Scan for the cell matching the given text and deliver its (X, Y) coordinate at center. 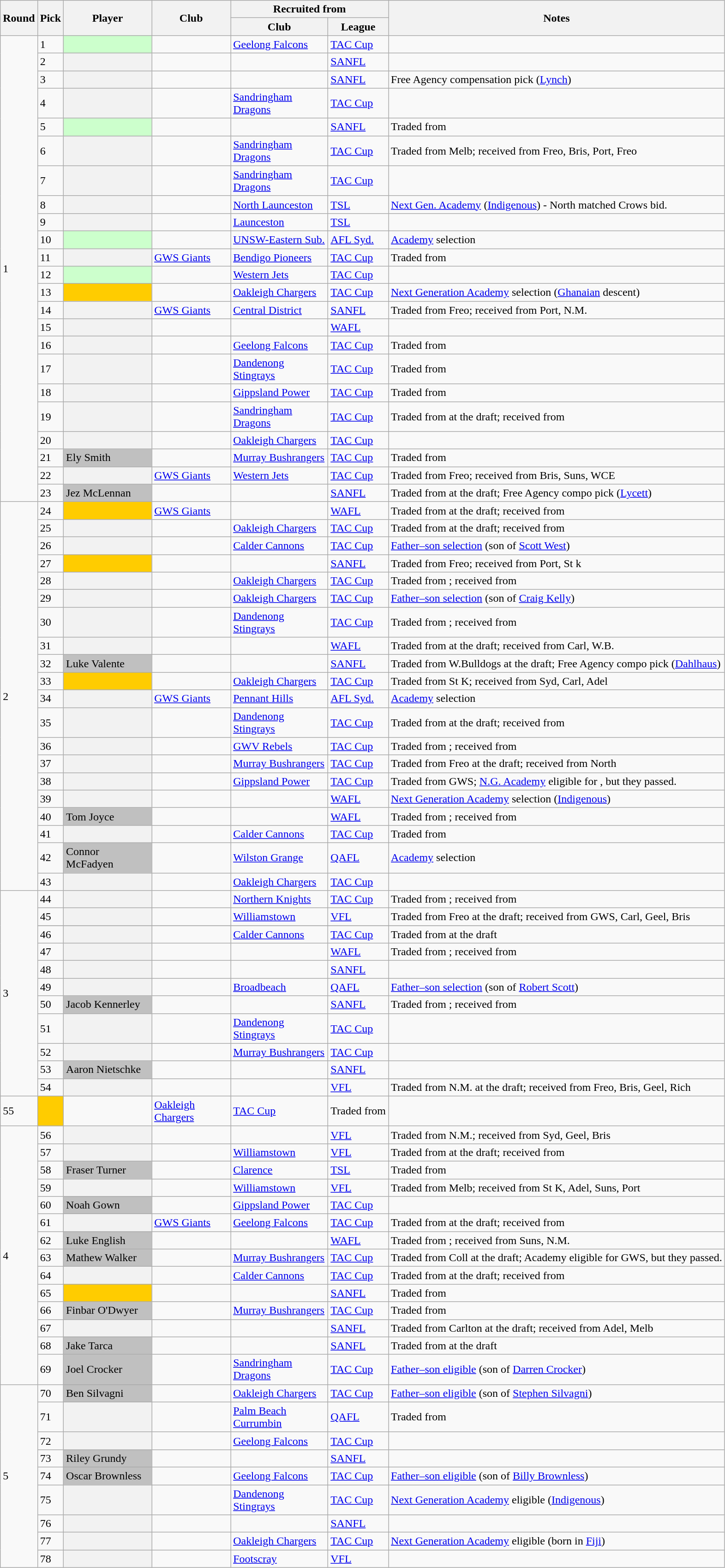
37 (50, 764)
45 (50, 917)
54 (50, 1087)
Noah Gown (108, 1205)
Free Agency compensation pick (Lynch) (557, 79)
40 (50, 816)
65 (50, 1293)
Launceston (280, 222)
Next Generation Academy eligible (Indigenous) (557, 1500)
Next Generation Academy eligible (born in Fiji) (557, 1541)
29 (50, 598)
Father–son selection (son of Craig Kelly) (557, 598)
66 (50, 1311)
69 (50, 1370)
Traded from Coll at the draft; Academy eligible for GWS, but they passed. (557, 1258)
Next Generation Academy selection (Indigenous) (557, 799)
22 (50, 475)
Aaron Nietschke (108, 1070)
Traded from St K; received from Syd, Carl, Adel (557, 681)
Traded from Melb; received from St K, Adel, Suns, Port (557, 1187)
62 (50, 1240)
73 (50, 1458)
20 (50, 440)
48 (50, 970)
Traded from Melb; received from Freo, Bris, Port, Freo (557, 150)
Palm Beach Currumbin (280, 1417)
Connor McFadyen (108, 857)
24 (50, 510)
Father–son eligible (son of Billy Brownless) (557, 1476)
Pennant Hills (280, 699)
13 (50, 293)
64 (50, 1275)
Traded from Freo at the draft; received from North (557, 764)
Joel Crocker (108, 1370)
Northern Knights (280, 899)
Jacob Kennerley (108, 1005)
58 (50, 1170)
Riley Grundy (108, 1458)
50 (50, 1005)
26 (50, 545)
78 (50, 1559)
Next Generation Academy selection (Ghanaian descent) (557, 293)
59 (50, 1187)
Next Gen. Academy (Indigenous) - North matched Crows bid. (557, 204)
Jake Tarca (108, 1346)
8 (50, 204)
GWV Rebels (280, 746)
21 (50, 458)
Father–son eligible (son of Darren Crocker) (557, 1370)
Oscar Brownless (108, 1476)
Broadbeach (280, 987)
Father–son eligible (son of Stephen Silvagni) (557, 1393)
53 (50, 1070)
Pick (50, 18)
16 (50, 345)
76 (50, 1524)
34 (50, 699)
75 (50, 1500)
63 (50, 1258)
Mathew Walker (108, 1258)
60 (50, 1205)
61 (50, 1223)
Recruited from (310, 9)
Traded from Freo; received from Port, N.M. (557, 310)
Traded from Freo; received from Port, St k (557, 563)
17 (50, 369)
28 (50, 581)
Traded from at the draft; Free Agency compo pick (Lycett) (557, 493)
52 (50, 1052)
14 (50, 310)
11 (50, 257)
Central District (280, 310)
72 (50, 1441)
39 (50, 799)
Traded from Freo; received from Bris, Suns, WCE (557, 475)
Round (19, 18)
League (358, 27)
UNSW-Eastern Sub. (280, 239)
Jez McLennan (108, 493)
9 (50, 222)
23 (50, 493)
70 (50, 1393)
Traded from N.M.; received from Syd, Geel, Bris (557, 1135)
Fraser Turner (108, 1170)
38 (50, 781)
42 (50, 857)
Traded from ; received from Suns, N.M. (557, 1240)
15 (50, 328)
Notes (557, 18)
35 (50, 723)
67 (50, 1328)
Traded from N.M. at the draft; received from Freo, Bris, Geel, Rich (557, 1087)
47 (50, 952)
7 (50, 181)
Luke Valente (108, 664)
Footscray (280, 1559)
18 (50, 393)
49 (50, 987)
43 (50, 882)
74 (50, 1476)
Traded from Carlton at the draft; received from Adel, Melb (557, 1328)
Traded from W.Bulldogs at the draft; Free Agency compo pick (Dahlhaus) (557, 664)
North Launceston (280, 204)
51 (50, 1028)
19 (50, 416)
27 (50, 563)
12 (50, 275)
44 (50, 899)
31 (50, 646)
Finbar O'Dwyer (108, 1311)
30 (50, 622)
71 (50, 1417)
Luke English (108, 1240)
Bendigo Pioneers (280, 257)
55 (19, 1111)
Player (108, 18)
57 (50, 1152)
56 (50, 1135)
Father–son selection (son of Robert Scott) (557, 987)
33 (50, 681)
Traded from GWS; N.G. Academy eligible for , but they passed. (557, 781)
68 (50, 1346)
Wilston Grange (280, 857)
Traded from at the draft; received from Carl, W.B. (557, 646)
Clarence (280, 1170)
10 (50, 239)
Ben Silvagni (108, 1393)
Tom Joyce (108, 816)
46 (50, 934)
36 (50, 746)
Father–son selection (son of Scott West) (557, 545)
Ely Smith (108, 458)
25 (50, 528)
6 (50, 150)
32 (50, 664)
77 (50, 1541)
Traded from Freo at the draft; received from GWS, Carl, Geel, Bris (557, 917)
41 (50, 834)
